Determine the (x, y) coordinate at the center of the cell enclosing the given text.  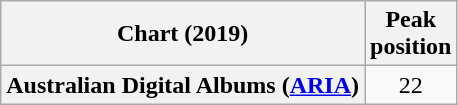
Australian Digital Albums (ARIA) (183, 85)
Chart (2019) (183, 34)
22 (411, 85)
Peakposition (411, 34)
